Return [x, y] of the center of cell containing provided text 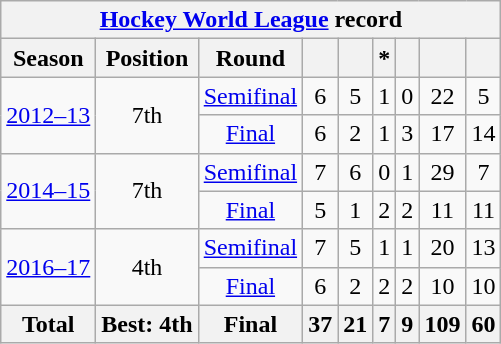
20 [442, 248]
9 [408, 324]
Best: 4th [147, 324]
22 [442, 96]
2014–15 [48, 191]
2016–17 [48, 267]
17 [442, 134]
4th [147, 267]
109 [442, 324]
13 [484, 248]
3 [408, 134]
Hockey World League record [251, 20]
21 [356, 324]
Season [48, 58]
* [384, 58]
Total [48, 324]
60 [484, 324]
29 [442, 172]
2012–13 [48, 115]
37 [320, 324]
Position [147, 58]
Round [250, 58]
14 [484, 134]
